Pinpoint the cell where the given text exists, returning its [X, Y] midpoint coordinate. 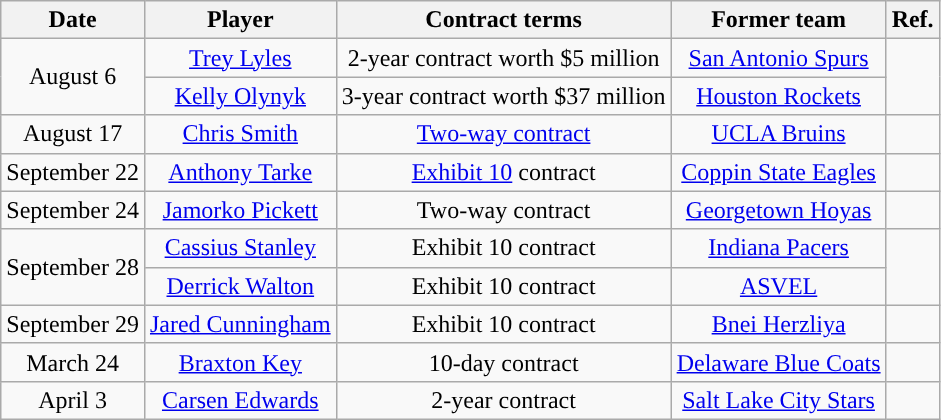
Player [240, 20]
3-year contract worth $37 million [504, 96]
Jamorko Pickett [240, 210]
Coppin State Eagles [778, 172]
Indiana Pacers [778, 248]
Georgetown Hoyas [778, 210]
10-day contract [504, 362]
Braxton Key [240, 362]
San Antonio Spurs [778, 58]
Carsen Edwards [240, 400]
September 28 [73, 267]
April 3 [73, 400]
Jared Cunningham [240, 324]
Bnei Herzliya [778, 324]
Kelly Olynyk [240, 96]
March 24 [73, 362]
September 22 [73, 172]
September 29 [73, 324]
Cassius Stanley [240, 248]
Houston Rockets [778, 96]
2-year contract [504, 400]
Salt Lake City Stars [778, 400]
Chris Smith [240, 134]
September 24 [73, 210]
Contract terms [504, 20]
Former team [778, 20]
2-year contract worth $5 million [504, 58]
Anthony Tarke [240, 172]
Trey Lyles [240, 58]
Derrick Walton [240, 286]
August 17 [73, 134]
UCLA Bruins [778, 134]
August 6 [73, 77]
ASVEL [778, 286]
Ref. [912, 20]
Date [73, 20]
Delaware Blue Coats [778, 362]
